Pinpoint the cell where the given text exists, returning its [X, Y] midpoint coordinate. 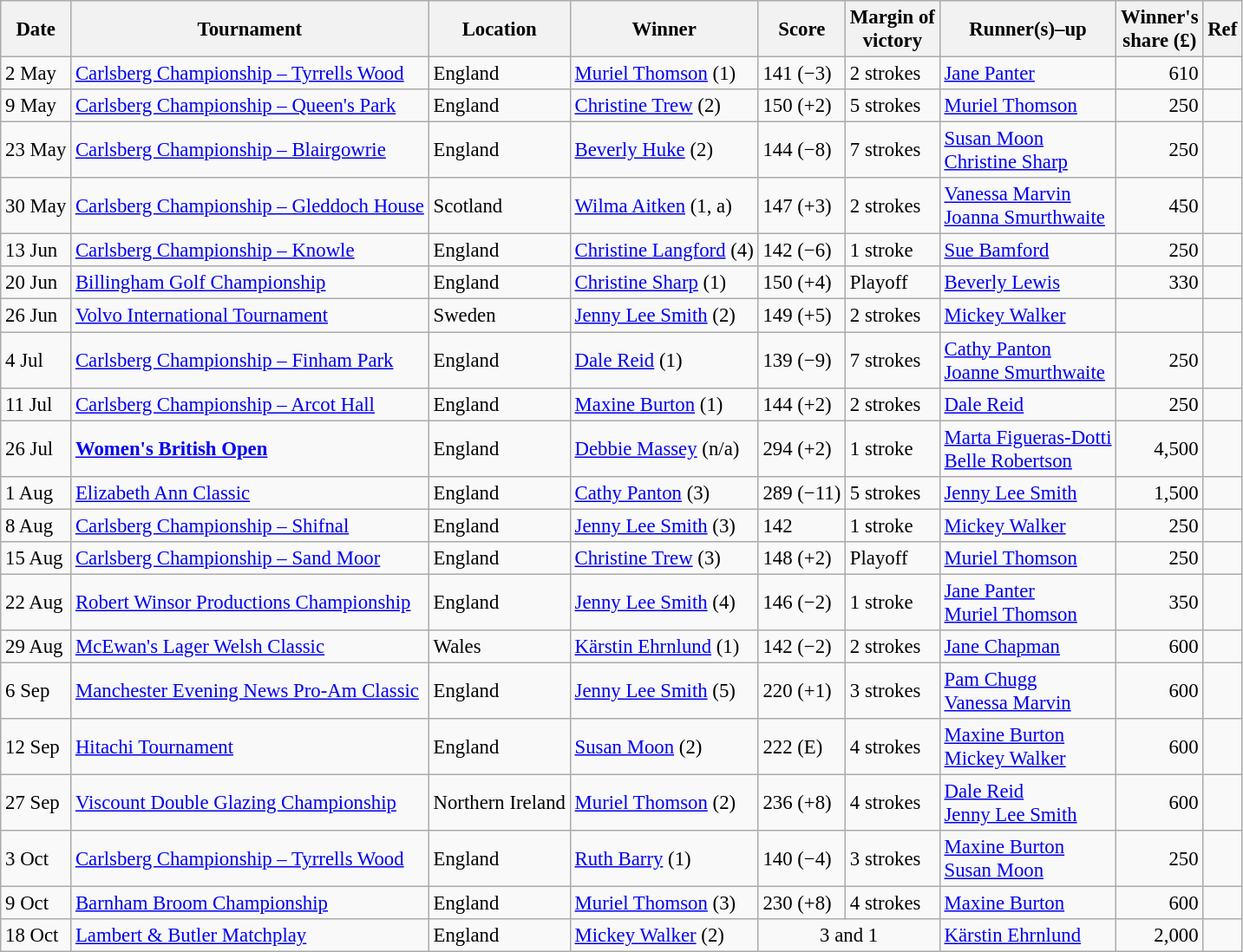
Carlsberg Championship – Knowle [250, 251]
Dale Reid Jenny Lee Smith [1028, 803]
Elizabeth Ann Classic [250, 492]
9 Oct [36, 903]
8 Aug [36, 525]
Billingham Golf Championship [250, 284]
20 Jun [36, 284]
Maxine Burton Mickey Walker [1028, 747]
Dale Reid [1028, 404]
Debbie Massey (n/a) [664, 449]
Sweden [500, 316]
4,500 [1160, 449]
Pam Chugg Vanessa Marvin [1028, 690]
144 (−8) [801, 151]
Location [500, 29]
Wales [500, 647]
23 May [36, 151]
146 (−2) [801, 602]
Mickey Walker (2) [664, 936]
Carlsberg Championship – Arcot Hall [250, 404]
Jenny Lee Smith (2) [664, 316]
4 Jul [36, 361]
222 (E) [801, 747]
147 (+3) [801, 206]
Scotland [500, 206]
Viscount Double Glazing Championship [250, 803]
150 (+2) [801, 106]
Lambert & Butler Matchplay [250, 936]
Tournament [250, 29]
294 (+2) [801, 449]
450 [1160, 206]
610 [1160, 74]
2,000 [1160, 936]
Christine Sharp (1) [664, 284]
Robert Winsor Productions Championship [250, 602]
Carlsberg Championship – Queen's Park [250, 106]
Jenny Lee Smith [1028, 492]
Carlsberg Championship – Finham Park [250, 361]
Winner'sshare (£) [1160, 29]
142 (−6) [801, 251]
236 (+8) [801, 803]
Jenny Lee Smith (5) [664, 690]
Muriel Thomson (3) [664, 903]
Kärstin Ehrnlund [1028, 936]
149 (+5) [801, 316]
Volvo International Tournament [250, 316]
Jenny Lee Smith (3) [664, 525]
Score [801, 29]
144 (+2) [801, 404]
Maxine Burton [1028, 903]
150 (+4) [801, 284]
Cathy Panton (3) [664, 492]
Sue Bamford [1028, 251]
Hitachi Tournament [250, 747]
141 (−3) [801, 74]
Carlsberg Championship – Sand Moor [250, 558]
Women's British Open [250, 449]
Jane Panter Muriel Thomson [1028, 602]
142 [801, 525]
1 Aug [36, 492]
Kärstin Ehrnlund (1) [664, 647]
220 (+1) [801, 690]
6 Sep [36, 690]
Jane Chapman [1028, 647]
3 Oct [36, 858]
139 (−9) [801, 361]
142 (−2) [801, 647]
Carlsberg Championship – Shifnal [250, 525]
McEwan's Lager Welsh Classic [250, 647]
Christine Langford (4) [664, 251]
Vanessa Marvin Joanna Smurthwaite [1028, 206]
140 (−4) [801, 858]
29 Aug [36, 647]
148 (+2) [801, 558]
Date [36, 29]
Beverly Lewis [1028, 284]
11 Jul [36, 404]
Cathy Panton Joanne Smurthwaite [1028, 361]
1,500 [1160, 492]
Maxine Burton (1) [664, 404]
30 May [36, 206]
Susan Moon (2) [664, 747]
9 May [36, 106]
26 Jun [36, 316]
12 Sep [36, 747]
Carlsberg Championship – Blairgowrie [250, 151]
Maxine Burton Susan Moon [1028, 858]
18 Oct [36, 936]
Muriel Thomson (1) [664, 74]
Marta Figueras-Dotti Belle Robertson [1028, 449]
230 (+8) [801, 903]
27 Sep [36, 803]
Margin ofvictory [893, 29]
289 (−11) [801, 492]
330 [1160, 284]
13 Jun [36, 251]
Wilma Aitken (1, a) [664, 206]
26 Jul [36, 449]
2 May [36, 74]
350 [1160, 602]
Jane Panter [1028, 74]
Runner(s)–up [1028, 29]
Barnham Broom Championship [250, 903]
Northern Ireland [500, 803]
Carlsberg Championship – Gleddoch House [250, 206]
Winner [664, 29]
Christine Trew (2) [664, 106]
Muriel Thomson (2) [664, 803]
Susan Moon Christine Sharp [1028, 151]
Beverly Huke (2) [664, 151]
Jenny Lee Smith (4) [664, 602]
15 Aug [36, 558]
Dale Reid (1) [664, 361]
Ruth Barry (1) [664, 858]
3 and 1 [848, 936]
22 Aug [36, 602]
Manchester Evening News Pro-Am Classic [250, 690]
Ref [1223, 29]
Christine Trew (3) [664, 558]
